Extract the (x, y) coordinate from the center of the cell holding the provided text.  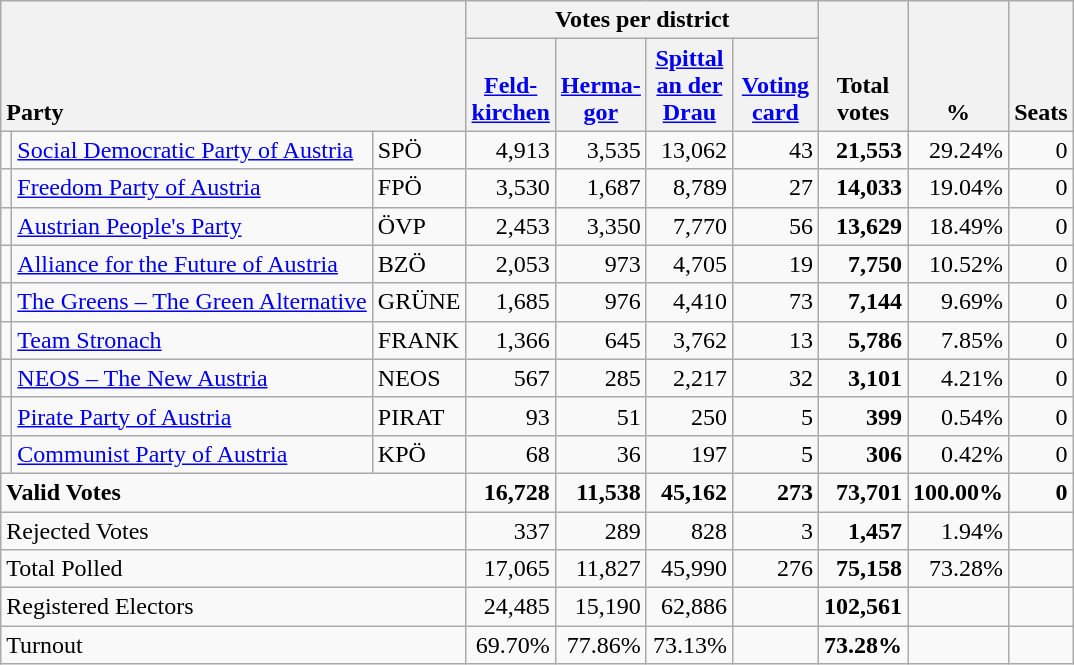
250 (689, 416)
7,144 (862, 302)
197 (689, 454)
SPÖ (419, 150)
Feld-kirchen (510, 85)
1,687 (600, 188)
75,158 (862, 569)
11,827 (600, 569)
GRÜNE (419, 302)
567 (510, 378)
4,705 (689, 264)
18.49% (958, 226)
1,457 (862, 531)
13,629 (862, 226)
Valid Votes (234, 492)
Freedom Party of Austria (192, 188)
16,728 (510, 492)
3,535 (600, 150)
19 (775, 264)
36 (600, 454)
3,350 (600, 226)
4,913 (510, 150)
77.86% (600, 645)
Communist Party of Austria (192, 454)
19.04% (958, 188)
73.13% (689, 645)
5,786 (862, 340)
15,190 (600, 607)
306 (862, 454)
% (958, 66)
43 (775, 150)
13 (775, 340)
ÖVP (419, 226)
56 (775, 226)
68 (510, 454)
45,162 (689, 492)
7,770 (689, 226)
273 (775, 492)
100.00% (958, 492)
24,485 (510, 607)
Turnout (234, 645)
3,762 (689, 340)
Seats (1041, 66)
NEOS – The New Austria (192, 378)
Social Democratic Party of Austria (192, 150)
Spittalan derDrau (689, 85)
4,410 (689, 302)
289 (600, 531)
17,065 (510, 569)
Votingcard (775, 85)
8,789 (689, 188)
1.94% (958, 531)
1,685 (510, 302)
62,886 (689, 607)
Rejected Votes (234, 531)
93 (510, 416)
3,530 (510, 188)
69.70% (510, 645)
645 (600, 340)
13,062 (689, 150)
32 (775, 378)
21,553 (862, 150)
973 (600, 264)
3 (775, 531)
3,101 (862, 378)
73 (775, 302)
9.69% (958, 302)
285 (600, 378)
276 (775, 569)
Total Polled (234, 569)
FPÖ (419, 188)
0.42% (958, 454)
11,538 (600, 492)
29.24% (958, 150)
4.21% (958, 378)
Registered Electors (234, 607)
1,366 (510, 340)
14,033 (862, 188)
2,217 (689, 378)
2,453 (510, 226)
73,701 (862, 492)
0.54% (958, 416)
Pirate Party of Austria (192, 416)
NEOS (419, 378)
51 (600, 416)
Team Stronach (192, 340)
27 (775, 188)
976 (600, 302)
337 (510, 531)
BZÖ (419, 264)
PIRAT (419, 416)
45,990 (689, 569)
10.52% (958, 264)
7.85% (958, 340)
Party (234, 66)
Austrian People's Party (192, 226)
KPÖ (419, 454)
The Greens – The Green Alternative (192, 302)
399 (862, 416)
828 (689, 531)
2,053 (510, 264)
102,561 (862, 607)
Herma-gor (600, 85)
7,750 (862, 264)
Alliance for the Future of Austria (192, 264)
Votes per district (642, 20)
Totalvotes (862, 66)
FRANK (419, 340)
